Return the [X, Y] coordinate for the center point of the cell that contains the specified text.  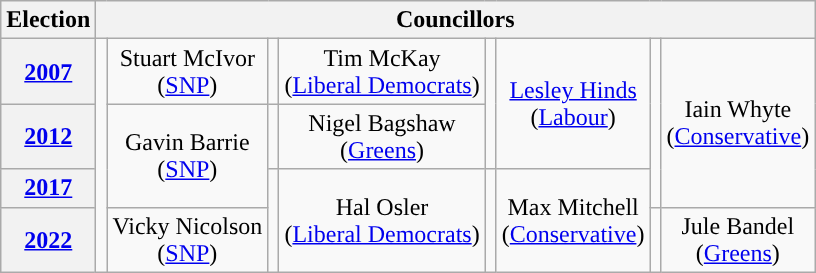
2007 [48, 72]
Nigel Bagshaw(Greens) [382, 136]
Max Mitchell(Conservative) [573, 220]
2017 [48, 188]
Councillors [456, 20]
Iain Whyte(Conservative) [738, 123]
Jule Bandel(Greens) [738, 240]
Stuart McIvor(SNP) [188, 72]
Hal Osler(Liberal Democrats) [382, 220]
Vicky Nicolson(SNP) [188, 240]
Tim McKay(Liberal Democrats) [382, 72]
Gavin Barrie(SNP) [188, 156]
Election [48, 20]
Lesley Hinds(Labour) [573, 104]
2012 [48, 136]
2022 [48, 240]
